Return [x, y] of the center of cell containing provided text 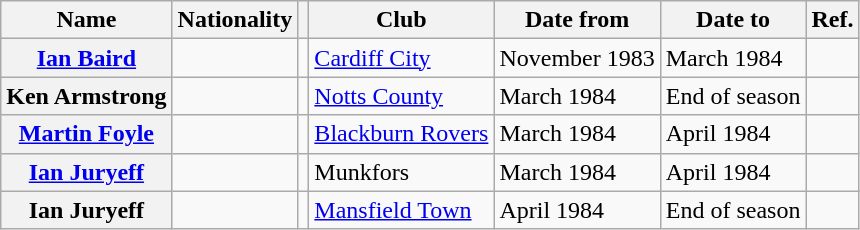
Name [86, 20]
Martin Foyle [86, 134]
Ref. [832, 20]
Munkfors [402, 172]
November 1983 [577, 58]
Nationality [235, 20]
Date from [577, 20]
Notts County [402, 96]
Ken Armstrong [86, 96]
Date to [733, 20]
Club [402, 20]
Mansfield Town [402, 210]
Blackburn Rovers [402, 134]
Cardiff City [402, 58]
Ian Baird [86, 58]
